From the cell containing the given text, extract its center point as [x, y] coordinate. 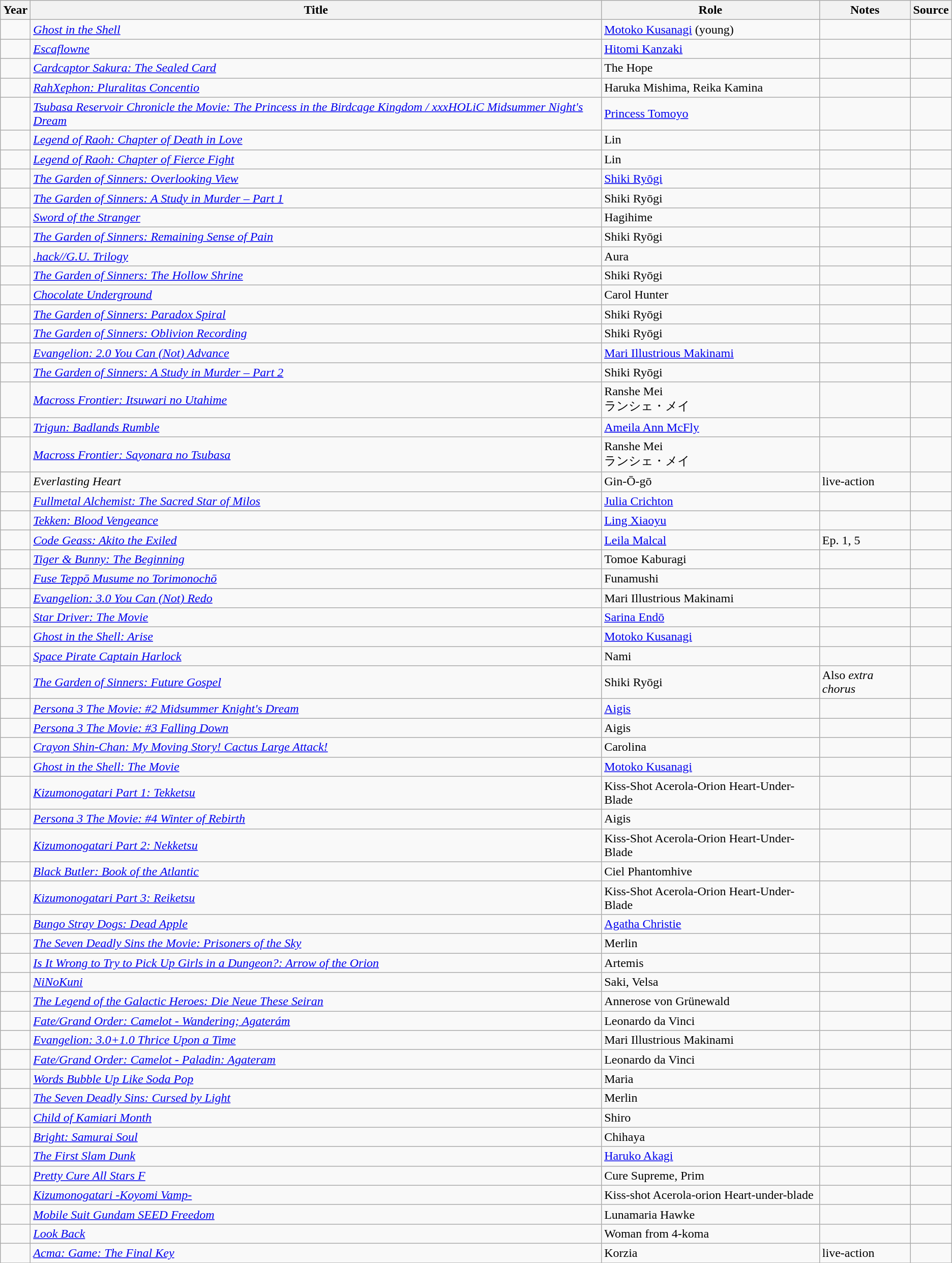
Aura [711, 256]
Everlasting Heart [316, 482]
Ling Xiaoyu [711, 520]
The Garden of Sinners: The Hollow Shrine [316, 276]
The Garden of Sinners: Remaining Sense of Pain [316, 237]
The Garden of Sinners: A Study in Murder – Part 1 [316, 198]
The Seven Deadly Sins: Cursed by Light [316, 1098]
Leila Malcal [711, 540]
Kizumonogatari Part 2: Nekketsu [316, 845]
The Hope [711, 68]
RahXephon: Pluralitas Concentio [316, 87]
Persona 3 The Movie: #4 Winter of Rebirth [316, 819]
Korzia [711, 1253]
Macross Frontier: Itsuwari no Utahime [316, 400]
Escaflowne [316, 49]
Sword of the Stranger [316, 217]
Shiro [711, 1118]
Role [711, 10]
Kizumonogatari -Koyomi Vamp- [316, 1195]
Tiger & Bunny: The Beginning [316, 559]
Bungo Stray Dogs: Dead Apple [316, 924]
Fate/Grand Order: Camelot - Paladin: Agateram [316, 1060]
The Garden of Sinners: Oblivion Recording [316, 334]
Evangelion: 3.0+1.0 Thrice Upon a Time [316, 1040]
The Seven Deadly Sins the Movie: Prisoners of the Sky [316, 943]
Star Driver: The Movie [316, 618]
Source [931, 10]
The Garden of Sinners: A Study in Murder – Part 2 [316, 372]
Kizumonogatari Part 3: Reiketsu [316, 897]
Also extra chorus [865, 683]
Evangelion: 2.0 You Can (Not) Advance [316, 353]
The First Slam Dunk [316, 1156]
Cure Supreme, Prim [711, 1176]
Is It Wrong to Try to Pick Up Girls in a Dungeon?: Arrow of the Orion [316, 963]
Acma: Game: The Final Key [316, 1253]
NiNoKuni [316, 982]
Kiss-shot Acerola-orion Heart-under-blade [711, 1195]
Tsubasa Reservoir Chronicle the Movie: The Princess in the Birdcage Kingdom / xxxHOLiC Midsummer Night's Dream [316, 114]
Annerose von Grünewald [711, 1002]
Funamushi [711, 578]
Chihaya [711, 1137]
Kizumonogatari Part 1: Tekketsu [316, 792]
Black Butler: Book of the Atlantic [316, 871]
Fuse Teppō Musume no Torimonochō [316, 578]
Words Bubble Up Like Soda Pop [316, 1079]
Legend of Raoh: Chapter of Death in Love [316, 140]
Agatha Christie [711, 924]
Hagihime [711, 217]
Carolina [711, 747]
Crayon Shin-Chan: My Moving Story! Cactus Large Attack! [316, 747]
Legend of Raoh: Chapter of Fierce Fight [316, 159]
.hack//G.U. Trilogy [316, 256]
Cardcaptor Sakura: The Sealed Card [316, 68]
Child of Kamiari Month [316, 1118]
Tekken: Blood Vengeance [316, 520]
Title [316, 10]
Nami [711, 656]
Julia Crichton [711, 501]
The Garden of Sinners: Overlooking View [316, 179]
Motoko Kusanagi (young) [711, 30]
The Garden of Sinners: Paradox Spiral [316, 314]
Bright: Samurai Soul [316, 1137]
Ghost in the Shell: Arise [316, 637]
Hitomi Kanzaki [711, 49]
Year [15, 10]
Haruko Akagi [711, 1156]
Carol Hunter [711, 295]
Trigun: Badlands Rumble [316, 427]
Haruka Mishima, Reika Kamina [711, 87]
Tomoe Kaburagi [711, 559]
Woman from 4-koma [711, 1233]
Ep. 1, 5 [865, 540]
Ameila Ann McFly [711, 427]
Notes [865, 10]
Pretty Cure All Stars F [316, 1176]
Ciel Phantomhive [711, 871]
Ghost in the Shell: The Movie [316, 767]
Fullmetal Alchemist: The Sacred Star of Milos [316, 501]
Look Back [316, 1233]
The Garden of Sinners: Future Gospel [316, 683]
Fate/Grand Order: Camelot - Wandering; Agaterám [316, 1021]
Princess Tomoyo [711, 114]
Ghost in the Shell [316, 30]
Gin-Ō-gō [711, 482]
Maria [711, 1079]
Sarina Endō [711, 618]
Artemis [711, 963]
Lunamaria Hawke [711, 1214]
Code Geass: Akito the Exiled [316, 540]
Mobile Suit Gundam SEED Freedom [316, 1214]
The Legend of the Galactic Heroes: Die Neue These Seiran [316, 1002]
Saki, Velsa [711, 982]
Persona 3 The Movie: #2 Midsummer Knight's Dream [316, 709]
Chocolate Underground [316, 295]
Persona 3 The Movie: #3 Falling Down [316, 728]
Macross Frontier: Sayonara no Tsubasa [316, 455]
Space Pirate Captain Harlock [316, 656]
Evangelion: 3.0 You Can (Not) Redo [316, 598]
